Output the [x, y] coordinate of the center of the cell containing the given text.  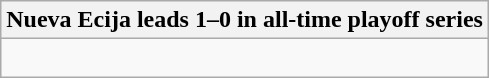
Nueva Ecija leads 1–0 in all-time playoff series [245, 20]
